Scan for the cell matching the given text and deliver its (x, y) coordinate at center. 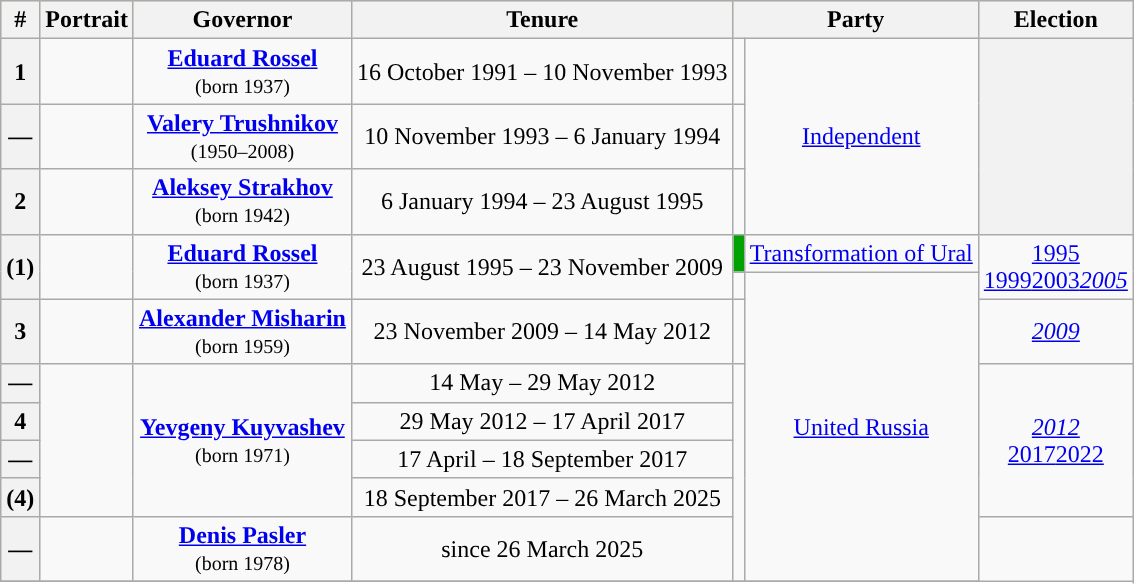
Transformation of Ural (861, 253)
6 January 1994 – 23 August 1995 (542, 202)
16 October 1991 – 10 November 1993 (542, 72)
4 (20, 421)
Aleksey Strakhov(born 1942) (242, 202)
Valery Trushnikov(1950–2008) (242, 136)
Portrait (87, 20)
# (20, 20)
Yevgeny Kuyvashev(born 1971) (242, 440)
Tenure (542, 20)
17 April – 18 September 2017 (542, 459)
since 26 March 2025 (542, 548)
3 (20, 332)
201220172022 (1056, 440)
(1) (20, 266)
Governor (242, 20)
United Russia (861, 426)
18 September 2017 – 26 March 2025 (542, 497)
Independent (861, 136)
Party (856, 20)
14 May – 29 May 2012 (542, 383)
1 (20, 72)
23 August 1995 – 23 November 2009 (542, 266)
2009 (1056, 332)
10 November 1993 – 6 January 1994 (542, 136)
Alexander Misharin(born 1959) (242, 332)
Election (1056, 20)
Denis Pasler(born 1978) (242, 548)
2 (20, 202)
1995199920032005 (1056, 266)
23 November 2009 – 14 May 2012 (542, 332)
(4) (20, 497)
29 May 2012 – 17 April 2017 (542, 421)
